Search for the cell housing the specified text and yield its (X, Y) center coordinate. 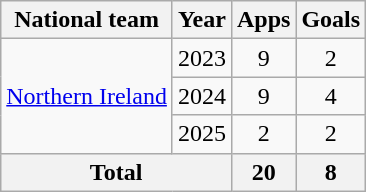
2024 (202, 96)
4 (331, 96)
Total (116, 172)
Year (202, 20)
Apps (263, 20)
2025 (202, 134)
Goals (331, 20)
20 (263, 172)
2023 (202, 58)
8 (331, 172)
Northern Ireland (87, 96)
National team (87, 20)
